Capture the cell that displays the provided text and extract its (x, y) central coordinate. 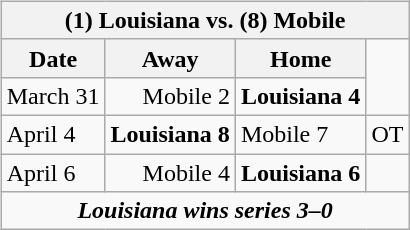
Mobile 4 (170, 173)
Mobile 7 (300, 134)
Louisiana 8 (170, 134)
Louisiana 6 (300, 173)
Mobile 2 (170, 96)
Louisiana wins series 3–0 (205, 211)
Louisiana 4 (300, 96)
Date (53, 58)
April 4 (53, 134)
OT (388, 134)
Away (170, 58)
Home (300, 58)
(1) Louisiana vs. (8) Mobile (205, 20)
March 31 (53, 96)
April 6 (53, 173)
